Scan for the cell matching the given text and deliver its [X, Y] coordinate at center. 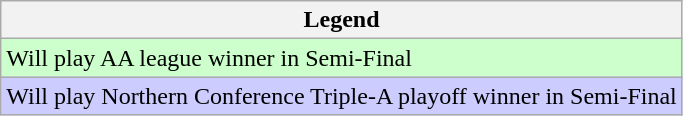
Legend [342, 20]
Will play AA league winner in Semi-Final [342, 58]
Will play Northern Conference Triple-A playoff winner in Semi-Final [342, 96]
